Return the (x, y) coordinate for the center point of the cell that contains the specified text.  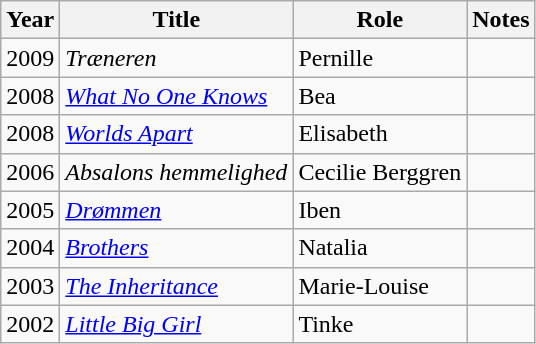
Title (176, 20)
2006 (30, 172)
2009 (30, 58)
2003 (30, 286)
Tinke (380, 324)
Natalia (380, 248)
2004 (30, 248)
Worlds Apart (176, 134)
2005 (30, 210)
Elisabeth (380, 134)
Iben (380, 210)
Cecilie Berggren (380, 172)
Marie-Louise (380, 286)
The Inheritance (176, 286)
Drømmen (176, 210)
Absalons hemmelighed (176, 172)
Year (30, 20)
Træneren (176, 58)
Brothers (176, 248)
Role (380, 20)
What No One Knows (176, 96)
Notes (501, 20)
Bea (380, 96)
2002 (30, 324)
Pernille (380, 58)
Little Big Girl (176, 324)
